Scan for the cell matching the given text and deliver its [X, Y] coordinate at center. 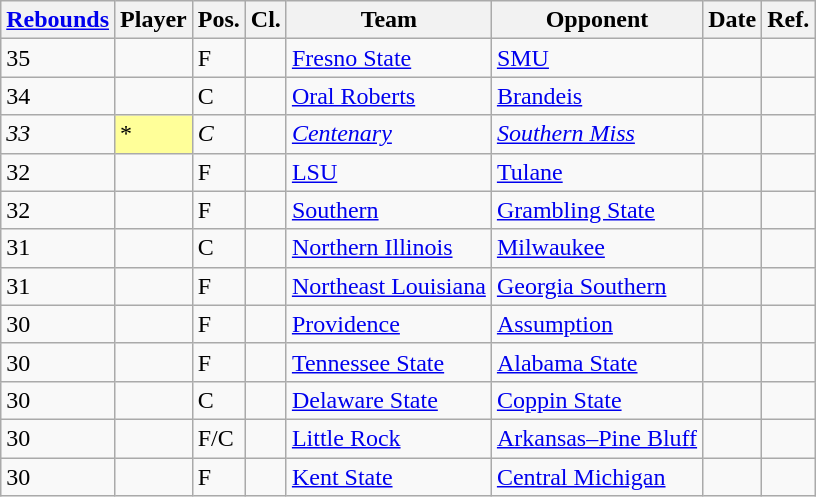
Arkansas–Pine Bluff [596, 438]
Georgia Southern [596, 286]
Player [154, 20]
Rebounds [58, 20]
Grambling State [596, 210]
F/C [218, 438]
Team [388, 20]
34 [58, 96]
Cl. [266, 20]
Providence [388, 324]
Date [732, 20]
Delaware State [388, 400]
Tulane [596, 172]
33 [58, 134]
Brandeis [596, 96]
SMU [596, 58]
Tennessee State [388, 362]
Assumption [596, 324]
Southern Miss [596, 134]
Northeast Louisiana [388, 286]
Central Michigan [596, 477]
Ref. [788, 20]
Northern Illinois [388, 248]
LSU [388, 172]
Kent State [388, 477]
Opponent [596, 20]
Fresno State [388, 58]
Centenary [388, 134]
Pos. [218, 20]
* [154, 134]
Alabama State [596, 362]
35 [58, 58]
Oral Roberts [388, 96]
Coppin State [596, 400]
Milwaukee [596, 248]
Southern [388, 210]
Little Rock [388, 438]
